Extract the [x, y] coordinate from the center of the cell holding the provided text.  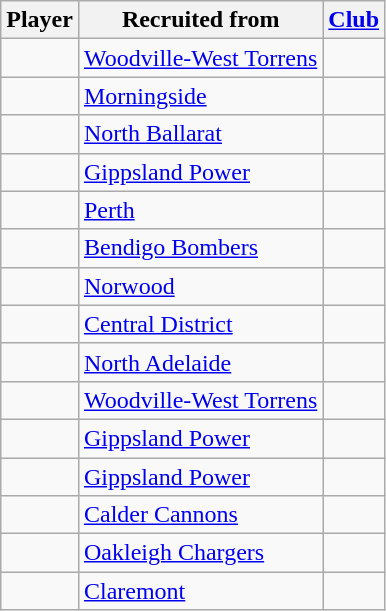
Calder Cannons [200, 515]
Player [40, 20]
Central District [200, 324]
Perth [200, 210]
Claremont [200, 591]
Recruited from [200, 20]
Oakleigh Chargers [200, 553]
Norwood [200, 286]
North Adelaide [200, 362]
North Ballarat [200, 134]
Club [354, 20]
Bendigo Bombers [200, 248]
Morningside [200, 96]
